Extract the (x, y) coordinate from the center of the cell holding the provided text.  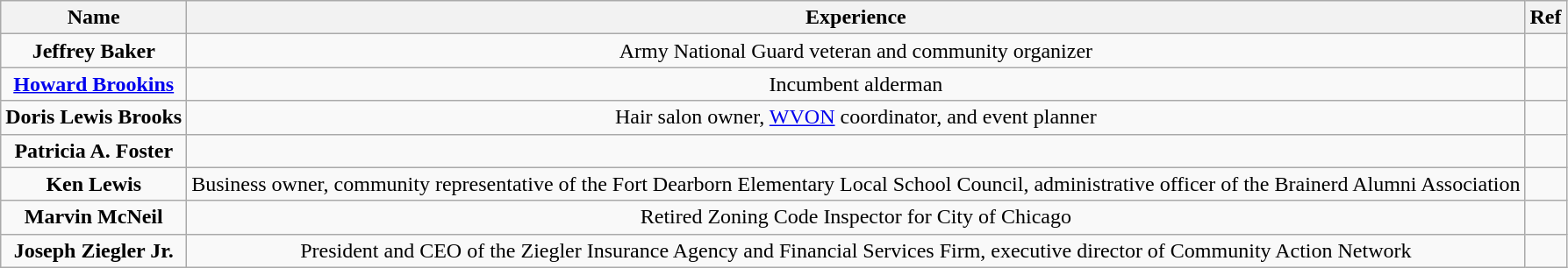
Patricia A. Foster (94, 151)
Name (94, 18)
Ref (1546, 18)
Hair salon owner, WVON coordinator, and event planner (856, 117)
Howard Brookins (94, 84)
Retired Zoning Code Inspector for City of Chicago (856, 217)
Jeffrey Baker (94, 51)
Marvin McNeil (94, 217)
Incumbent alderman (856, 84)
Experience (856, 18)
President and CEO of the Ziegler Insurance Agency and Financial Services Firm, executive director of Community Action Network (856, 250)
Ken Lewis (94, 184)
Army National Guard veteran and community organizer (856, 51)
Joseph Ziegler Jr. (94, 250)
Doris Lewis Brooks (94, 117)
